For the text-containing cell, return its midpoint in [X, Y] coordinate format. 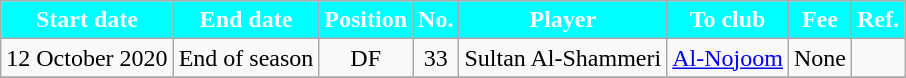
To club [728, 20]
Start date [87, 20]
None [820, 58]
33 [436, 58]
Ref. [878, 20]
Fee [820, 20]
Al-Nojoom [728, 58]
12 October 2020 [87, 58]
No. [436, 20]
Player [563, 20]
Position [366, 20]
End date [246, 20]
DF [366, 58]
End of season [246, 58]
Sultan Al-Shammeri [563, 58]
